Extract the (X, Y) coordinate from the center of the cell holding the provided text.  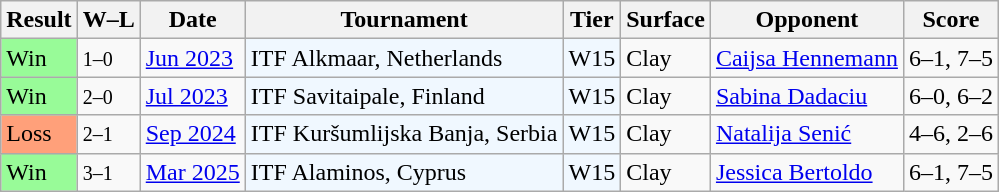
Jessica Bertoldo (806, 172)
4–6, 2–6 (950, 134)
Opponent (806, 20)
Surface (666, 20)
ITF Alkmaar, Netherlands (404, 58)
Jul 2023 (192, 96)
3–1 (108, 172)
Result (39, 20)
6–0, 6–2 (950, 96)
Sep 2024 (192, 134)
ITF Savitaipale, Finland (404, 96)
Mar 2025 (192, 172)
ITF Kuršumlijska Banja, Serbia (404, 134)
Natalija Senić (806, 134)
Loss (39, 134)
2–0 (108, 96)
Jun 2023 (192, 58)
Tournament (404, 20)
Tier (592, 20)
Sabina Dadaciu (806, 96)
W–L (108, 20)
Score (950, 20)
Date (192, 20)
2–1 (108, 134)
ITF Alaminos, Cyprus (404, 172)
Caijsa Hennemann (806, 58)
1–0 (108, 58)
